For the text-containing cell, return its midpoint in [X, Y] coordinate format. 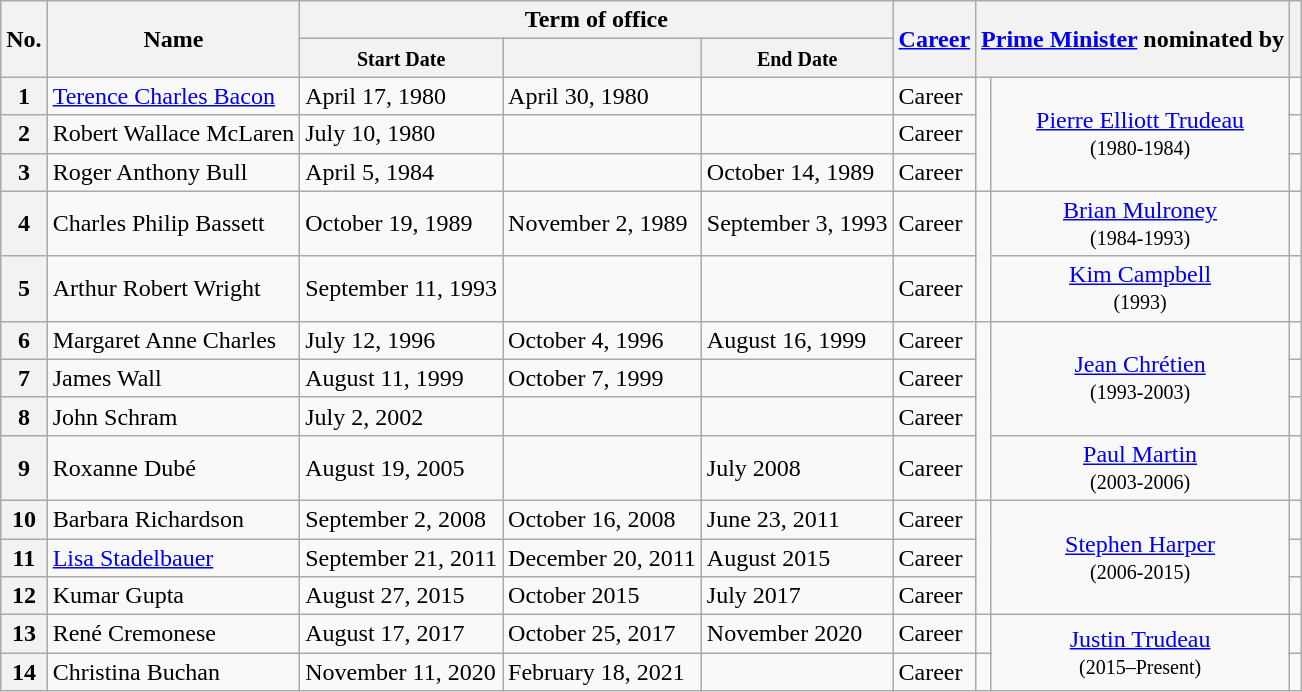
Robert Wallace McLaren [174, 134]
5 [24, 288]
Prime Minister nominated by [1133, 39]
No. [24, 39]
September 11, 1993 [402, 288]
6 [24, 340]
13 [24, 634]
October 4, 1996 [602, 340]
October 14, 1989 [797, 172]
Start Date [402, 58]
John Schram [174, 416]
December 20, 2011 [602, 557]
Arthur Robert Wright [174, 288]
October 16, 2008 [602, 519]
July 2017 [797, 596]
10 [24, 519]
October 19, 1989 [402, 224]
2 [24, 134]
July 10, 1980 [402, 134]
Paul Martin(2003-2006) [1140, 468]
8 [24, 416]
Stephen Harper(2006-2015) [1140, 557]
July 12, 1996 [402, 340]
Kim Campbell(1993) [1140, 288]
November 11, 2020 [402, 672]
April 5, 1984 [402, 172]
1 [24, 96]
3 [24, 172]
Pierre Elliott Trudeau(1980-1984) [1140, 134]
October 7, 1999 [602, 378]
Terence Charles Bacon [174, 96]
Brian Mulroney(1984-1993) [1140, 224]
Roger Anthony Bull [174, 172]
September 2, 2008 [402, 519]
July 2008 [797, 468]
November 2, 1989 [602, 224]
Charles Philip Bassett [174, 224]
Name [174, 39]
July 2, 2002 [402, 416]
7 [24, 378]
René Cremonese [174, 634]
October 2015 [602, 596]
Term of office [596, 20]
August 27, 2015 [402, 596]
Christina Buchan [174, 672]
August 11, 1999 [402, 378]
November 2020 [797, 634]
August 16, 1999 [797, 340]
12 [24, 596]
Justin Trudeau(2015–Present) [1140, 653]
August 19, 2005 [402, 468]
End Date [797, 58]
Kumar Gupta [174, 596]
Jean Chrétien(1993-2003) [1140, 378]
April 30, 1980 [602, 96]
September 21, 2011 [402, 557]
February 18, 2021 [602, 672]
August 17, 2017 [402, 634]
11 [24, 557]
Roxanne Dubé [174, 468]
Lisa Stadelbauer [174, 557]
September 3, 1993 [797, 224]
9 [24, 468]
August 2015 [797, 557]
James Wall [174, 378]
October 25, 2017 [602, 634]
June 23, 2011 [797, 519]
April 17, 1980 [402, 96]
Margaret Anne Charles [174, 340]
Barbara Richardson [174, 519]
4 [24, 224]
14 [24, 672]
